Identify which cell holds the provided text, then report its (X, Y) central coordinate. 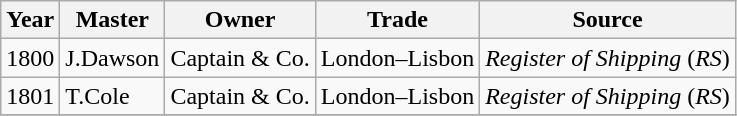
T.Cole (112, 96)
Master (112, 20)
1800 (30, 58)
Trade (397, 20)
Owner (240, 20)
Source (608, 20)
J.Dawson (112, 58)
1801 (30, 96)
Year (30, 20)
